For the text-containing cell, return its midpoint in (X, Y) coordinate format. 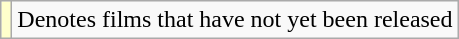
Denotes films that have not yet been released (235, 20)
